Detect which cell encompasses the target text, then output its [x, y] center coordinate. 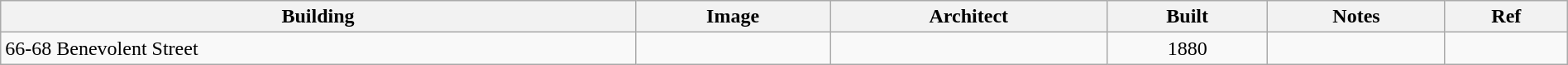
Built [1188, 17]
Image [733, 17]
66-68 Benevolent Street [318, 48]
Ref [1506, 17]
Building [318, 17]
Notes [1356, 17]
Architect [969, 17]
1880 [1188, 48]
